Search for the cell housing the specified text and yield its (x, y) center coordinate. 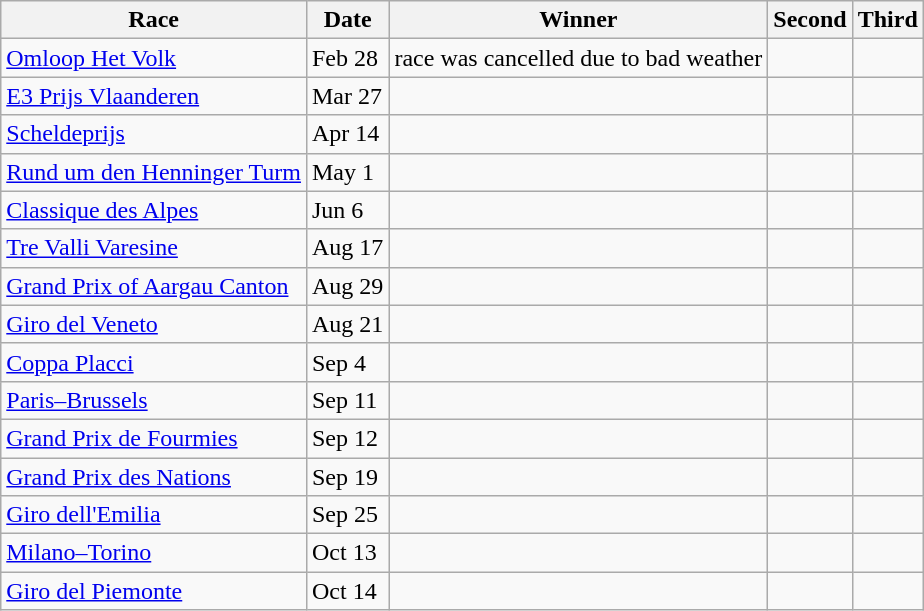
Classique des Alpes (154, 210)
Mar 27 (347, 96)
Date (347, 20)
Oct 14 (347, 591)
Grand Prix de Fourmies (154, 438)
Feb 28 (347, 58)
Omloop Het Volk (154, 58)
Sep 11 (347, 400)
Apr 14 (347, 134)
Paris–Brussels (154, 400)
Race (154, 20)
Giro del Piemonte (154, 591)
Tre Valli Varesine (154, 248)
Grand Prix des Nations (154, 477)
Aug 17 (347, 248)
Grand Prix of Aargau Canton (154, 286)
Aug 21 (347, 324)
Coppa Placci (154, 362)
race was cancelled due to bad weather (578, 58)
Sep 12 (347, 438)
Third (888, 20)
Oct 13 (347, 553)
Giro dell'Emilia (154, 515)
Giro del Veneto (154, 324)
Second (810, 20)
E3 Prijs Vlaanderen (154, 96)
Rund um den Henninger Turm (154, 172)
Milano–Torino (154, 553)
May 1 (347, 172)
Sep 4 (347, 362)
Sep 19 (347, 477)
Aug 29 (347, 286)
Jun 6 (347, 210)
Sep 25 (347, 515)
Winner (578, 20)
Scheldeprijs (154, 134)
